Scan for the cell matching the given text and deliver its [X, Y] coordinate at center. 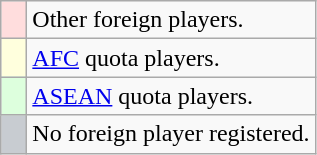
ASEAN quota players. [171, 96]
Other foreign players. [171, 20]
AFC quota players. [171, 58]
No foreign player registered. [171, 134]
